Provide the (X, Y) coordinate of the cell's center where the given text is located.  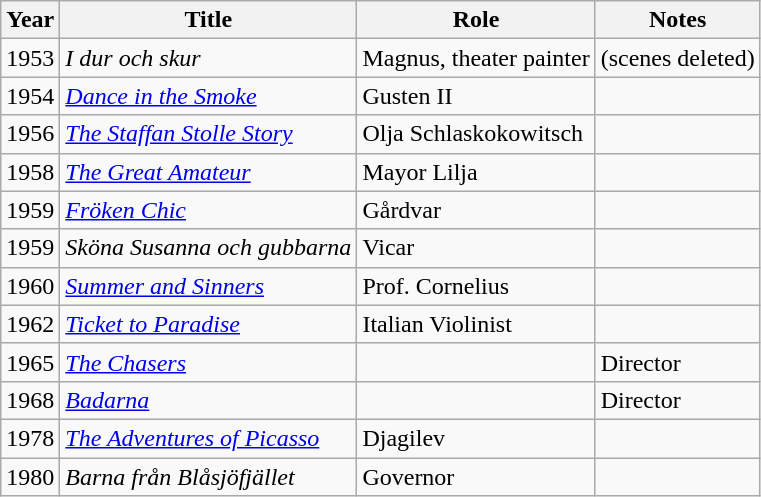
Ticket to Paradise (208, 324)
The Adventures of Picasso (208, 438)
Governor (476, 477)
1960 (30, 286)
Role (476, 20)
1954 (30, 96)
Year (30, 20)
1953 (30, 58)
The Great Amateur (208, 172)
1980 (30, 477)
Italian Violinist (476, 324)
1965 (30, 362)
Gusten II (476, 96)
Djagilev (476, 438)
Prof. Cornelius (476, 286)
The Chasers (208, 362)
1956 (30, 134)
Mayor Lilja (476, 172)
Title (208, 20)
Dance in the Smoke (208, 96)
Sköna Susanna och gubbarna (208, 248)
Notes (678, 20)
Barna från Blåsjöfjället (208, 477)
The Staffan Stolle Story (208, 134)
Olja Schlaskokowitsch (476, 134)
1962 (30, 324)
Gårdvar (476, 210)
1968 (30, 400)
(scenes deleted) (678, 58)
Magnus, theater painter (476, 58)
1958 (30, 172)
I dur och skur (208, 58)
Fröken Chic (208, 210)
Badarna (208, 400)
1978 (30, 438)
Summer and Sinners (208, 286)
Vicar (476, 248)
